Provide the (x, y) coordinate of the cell's center where the given text is located.  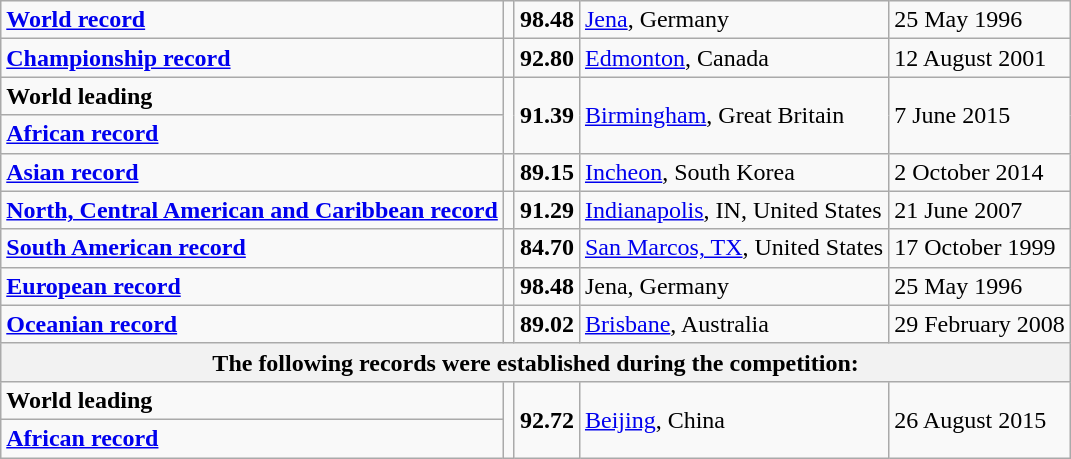
Indianapolis, IN, United States (734, 210)
Asian record (252, 172)
92.80 (546, 58)
7 June 2015 (980, 115)
17 October 1999 (980, 248)
Incheon, South Korea (734, 172)
Brisbane, Australia (734, 324)
European record (252, 286)
89.15 (546, 172)
Championship record (252, 58)
89.02 (546, 324)
29 February 2008 (980, 324)
South American record (252, 248)
The following records were established during the competition: (536, 362)
26 August 2015 (980, 419)
12 August 2001 (980, 58)
21 June 2007 (980, 210)
91.29 (546, 210)
World record (252, 20)
2 October 2014 (980, 172)
92.72 (546, 419)
91.39 (546, 115)
Oceanian record (252, 324)
Edmonton, Canada (734, 58)
San Marcos, TX, United States (734, 248)
Birmingham, Great Britain (734, 115)
North, Central American and Caribbean record (252, 210)
Beijing, China (734, 419)
84.70 (546, 248)
